Scan for the cell matching the given text and deliver its (X, Y) coordinate at center. 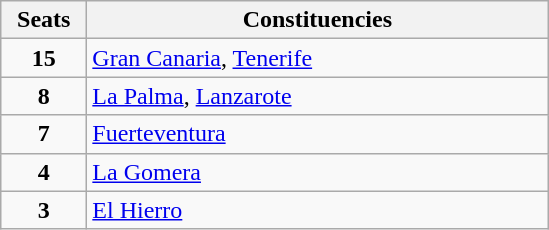
15 (44, 58)
Seats (44, 20)
El Hierro (318, 210)
La Palma, Lanzarote (318, 96)
8 (44, 96)
Gran Canaria, Tenerife (318, 58)
La Gomera (318, 172)
Constituencies (318, 20)
4 (44, 172)
7 (44, 134)
3 (44, 210)
Fuerteventura (318, 134)
